Pinpoint the cell where the given text exists, returning its [x, y] midpoint coordinate. 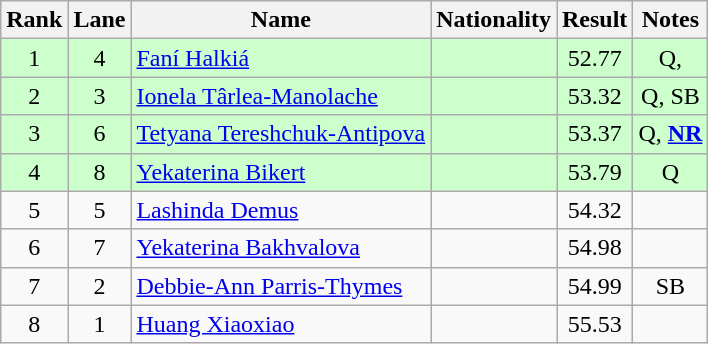
Q, [670, 58]
Q, SB [670, 96]
53.37 [594, 134]
Debbie-Ann Parris-Thymes [281, 286]
Tetyana Tereshchuk-Antipova [281, 134]
53.79 [594, 172]
Ionela Târlea-Manolache [281, 96]
52.77 [594, 58]
Q, NR [670, 134]
Lane [100, 20]
Q [670, 172]
54.99 [594, 286]
Result [594, 20]
Name [281, 20]
55.53 [594, 324]
Nationality [494, 20]
54.32 [594, 210]
Faní Halkiá [281, 58]
54.98 [594, 248]
53.32 [594, 96]
SB [670, 286]
Yekaterina Bikert [281, 172]
Yekaterina Bakhvalova [281, 248]
Notes [670, 20]
Lashinda Demus [281, 210]
Rank [34, 20]
Huang Xiaoxiao [281, 324]
